Provide the (X, Y) coordinate of the cell's center where the given text is located.  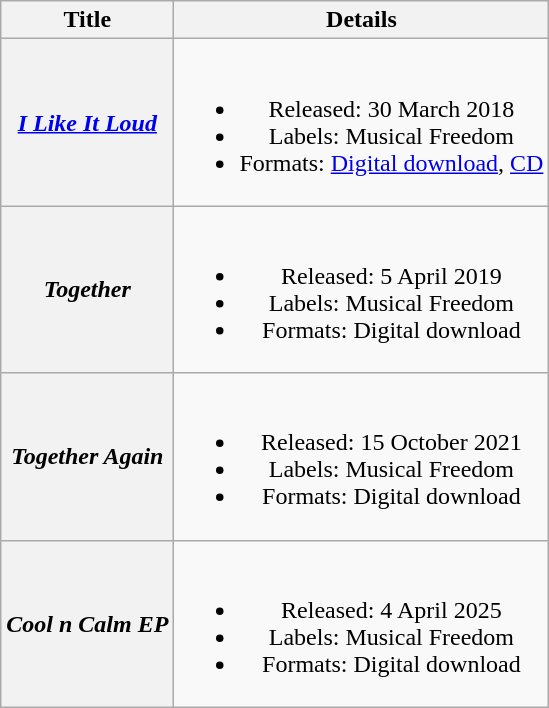
Together (88, 290)
Released: 15 October 2021Labels: Musical FreedomFormats: Digital download (362, 456)
Title (88, 20)
Released: 4 April 2025Labels: Musical FreedomFormats: Digital download (362, 624)
Released: 5 April 2019Labels: Musical FreedomFormats: Digital download (362, 290)
I Like It Loud (88, 122)
Details (362, 20)
Released: 30 March 2018Labels: Musical FreedomFormats: Digital download, CD (362, 122)
Cool n Calm EP (88, 624)
Together Again (88, 456)
